Pinpoint the cell where the given text exists, returning its (x, y) midpoint coordinate. 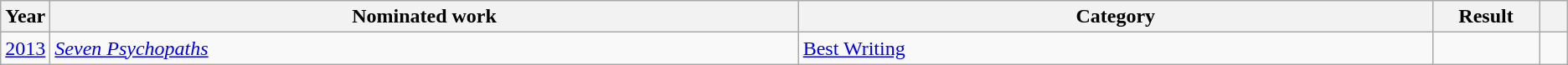
Nominated work (424, 17)
Seven Psychopaths (424, 48)
2013 (25, 48)
Category (1116, 17)
Year (25, 17)
Result (1486, 17)
Best Writing (1116, 48)
